Find where the given text appears and provide that cell's center as [x, y] coordinate. 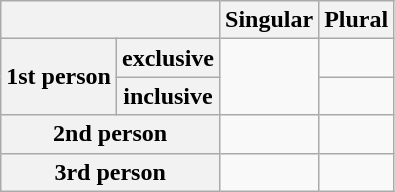
Singular [270, 20]
inclusive [168, 96]
Plural [356, 20]
3rd person [110, 172]
2nd person [110, 134]
exclusive [168, 58]
1st person [59, 77]
